Return (x, y) of the center of cell containing provided text 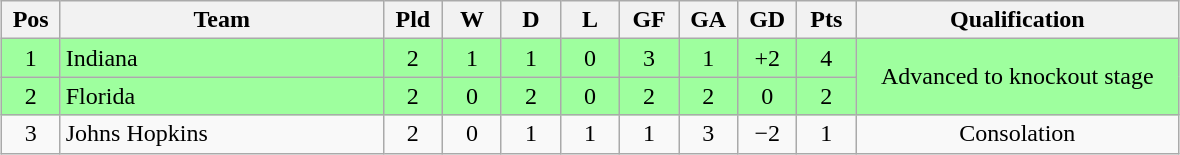
W (472, 20)
+2 (768, 58)
Indiana (222, 58)
GF (650, 20)
D (530, 20)
Team (222, 20)
Pos (30, 20)
L (590, 20)
Advanced to knockout stage (1018, 77)
Qualification (1018, 20)
GD (768, 20)
Pts (826, 20)
−2 (768, 134)
4 (826, 58)
Pld (412, 20)
Florida (222, 96)
GA (708, 20)
Johns Hopkins (222, 134)
Consolation (1018, 134)
